Return the (x, y) coordinate for the center point of the cell that contains the specified text.  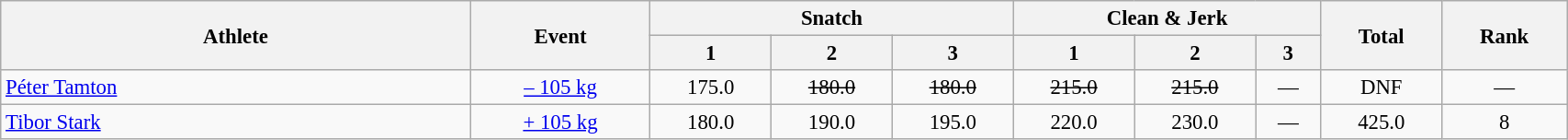
Snatch (832, 18)
Clean & Jerk (1167, 18)
+ 105 kg (560, 122)
– 105 kg (560, 87)
Rank (1505, 35)
220.0 (1074, 122)
8 (1505, 122)
Athlete (235, 35)
Event (560, 35)
Tibor Stark (235, 122)
Péter Tamton (235, 87)
190.0 (832, 122)
175.0 (711, 87)
230.0 (1195, 122)
195.0 (953, 122)
425.0 (1382, 122)
Total (1382, 35)
DNF (1382, 87)
